Extract the [X, Y] coordinate from the center of the cell holding the provided text.  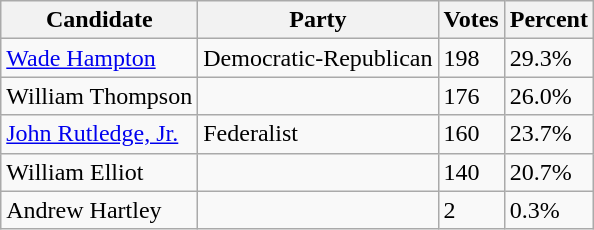
29.3% [548, 58]
John Rutledge, Jr. [100, 134]
176 [471, 96]
2 [471, 210]
26.0% [548, 96]
23.7% [548, 134]
Federalist [318, 134]
William Elliot [100, 172]
20.7% [548, 172]
Percent [548, 20]
Party [318, 20]
Andrew Hartley [100, 210]
0.3% [548, 210]
Votes [471, 20]
140 [471, 172]
160 [471, 134]
Wade Hampton [100, 58]
Candidate [100, 20]
198 [471, 58]
Democratic-Republican [318, 58]
William Thompson [100, 96]
